Return [x, y] of the center of cell containing provided text 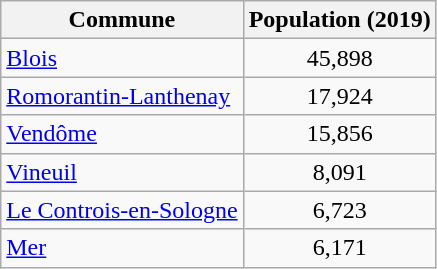
Vendôme [122, 134]
Blois [122, 58]
6,723 [340, 210]
Vineuil [122, 172]
45,898 [340, 58]
8,091 [340, 172]
Population (2019) [340, 20]
Mer [122, 248]
Le Controis-en-Sologne [122, 210]
Commune [122, 20]
Romorantin-Lanthenay [122, 96]
6,171 [340, 248]
15,856 [340, 134]
17,924 [340, 96]
